Return (x, y) of the center of cell containing provided text 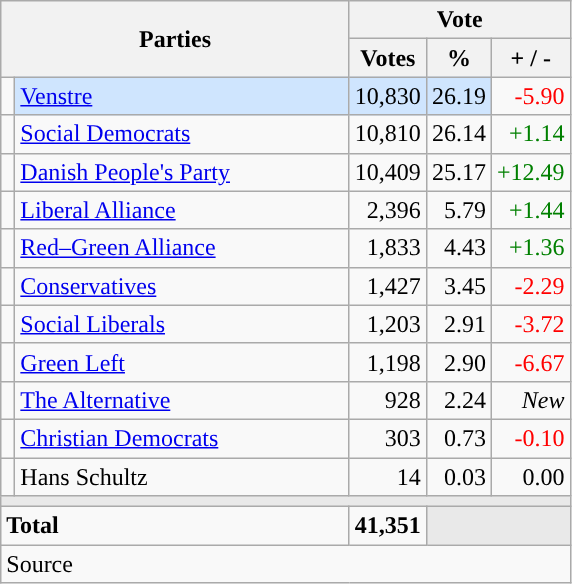
+1.36 (530, 248)
+ / - (530, 58)
2.90 (458, 362)
41,351 (388, 526)
Christian Democrats (182, 438)
26.14 (458, 134)
+12.49 (530, 172)
Venstre (182, 96)
Red–Green Alliance (182, 248)
5.79 (458, 210)
Danish People's Party (182, 172)
0.03 (458, 477)
10,409 (388, 172)
1,427 (388, 286)
25.17 (458, 172)
1,198 (388, 362)
-2.29 (530, 286)
2.24 (458, 400)
1,203 (388, 324)
-0.10 (530, 438)
Green Left (182, 362)
10,830 (388, 96)
Vote (460, 20)
Liberal Alliance (182, 210)
2,396 (388, 210)
Parties (176, 39)
Hans Schultz (182, 477)
% (458, 58)
0.00 (530, 477)
1,833 (388, 248)
Social Liberals (182, 324)
10,810 (388, 134)
-6.67 (530, 362)
-5.90 (530, 96)
928 (388, 400)
14 (388, 477)
Conservatives (182, 286)
4.43 (458, 248)
3.45 (458, 286)
Social Democrats (182, 134)
303 (388, 438)
The Alternative (182, 400)
Votes (388, 58)
+1.14 (530, 134)
26.19 (458, 96)
0.73 (458, 438)
Source (286, 564)
New (530, 400)
-3.72 (530, 324)
Total (176, 526)
+1.44 (530, 210)
2.91 (458, 324)
